From the cell containing the given text, extract its center point as (x, y) coordinate. 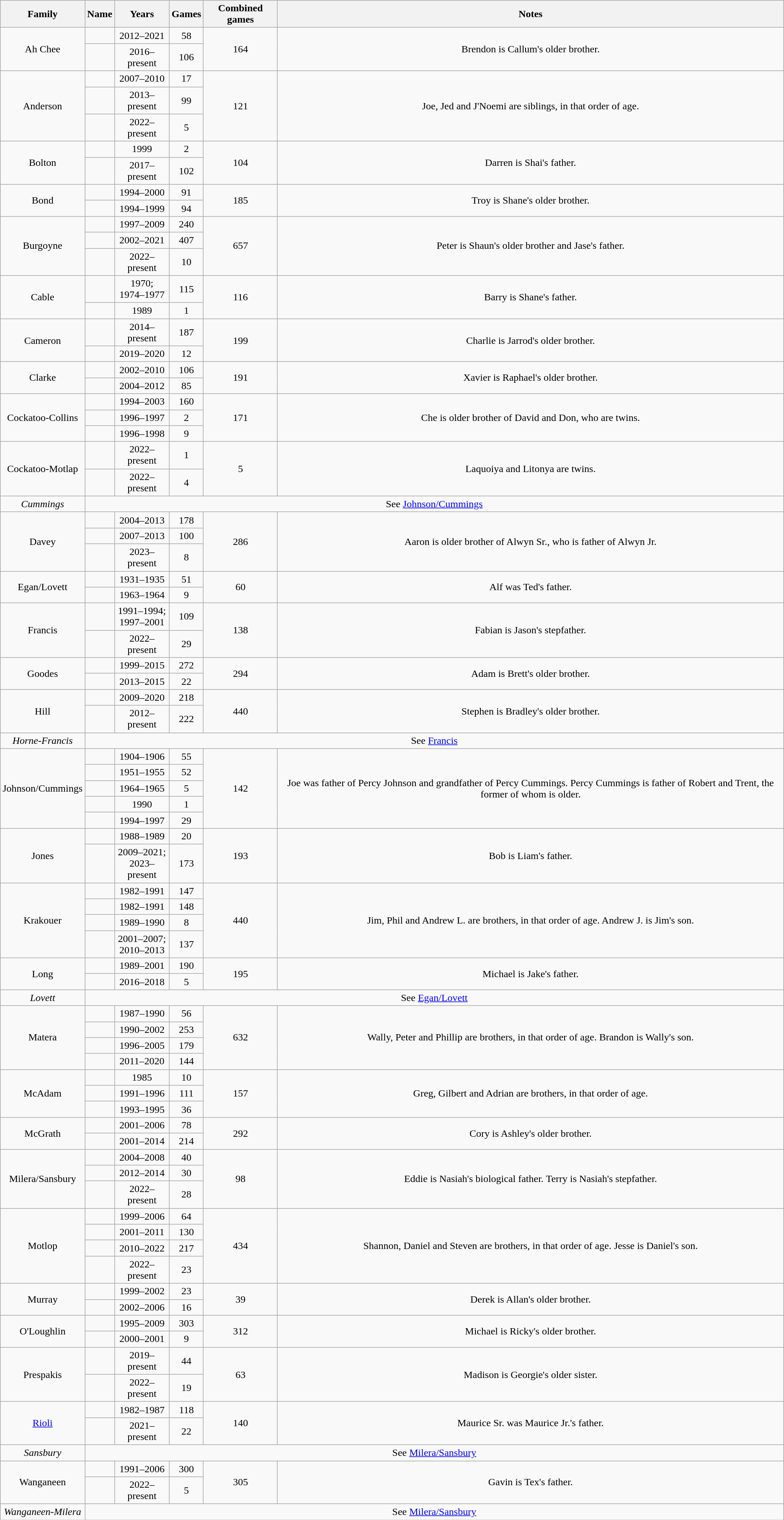
20 (186, 836)
218 (186, 697)
1985 (142, 1077)
137 (186, 944)
300 (186, 1469)
40 (186, 1157)
1991–2006 (142, 1469)
303 (186, 1323)
Matera (43, 1037)
111 (186, 1093)
2019–present (142, 1360)
2021–present (142, 1431)
138 (240, 630)
160 (186, 402)
1995–2009 (142, 1323)
632 (240, 1037)
Bob is Liam's father. (530, 855)
1931–1935 (142, 579)
2012–present (142, 719)
157 (240, 1093)
Jim, Phil and Andrew L. are brothers, in that order of age. Andrew J. is Jim's son. (530, 921)
2010–2022 (142, 1248)
91 (186, 192)
140 (240, 1423)
Che is older brother of David and Don, who are twins. (530, 418)
272 (186, 666)
Alf was Ted's father. (530, 587)
214 (186, 1141)
171 (240, 418)
Shannon, Daniel and Steven are brothers, in that order of age. Jesse is Daniel's son. (530, 1246)
44 (186, 1360)
178 (186, 520)
115 (186, 289)
Francis (43, 630)
Wanganeen-Milera (43, 1512)
Xavier is Raphael's older brother. (530, 378)
2016–2018 (142, 982)
55 (186, 756)
100 (186, 536)
Michael is Ricky's older brother. (530, 1331)
2001–2011 (142, 1232)
See Johnson/Cummings (435, 504)
2009–2021;2023–present (142, 863)
98 (240, 1179)
Rioli (43, 1423)
1994–2000 (142, 192)
19 (186, 1388)
1999–2002 (142, 1291)
1989–1990 (142, 923)
1990 (142, 804)
Darren is Shai's father. (530, 163)
Cameron (43, 340)
16 (186, 1307)
1988–1989 (142, 836)
2001–2006 (142, 1125)
Ah Chee (43, 49)
199 (240, 340)
52 (186, 772)
2001–2007;2010–2013 (142, 944)
56 (186, 1014)
Cory is Ashley's older brother. (530, 1133)
185 (240, 200)
2007–2010 (142, 79)
305 (240, 1483)
1970;1974–1977 (142, 289)
Aaron is older brother of Alwyn Sr., who is father of Alwyn Jr. (530, 541)
36 (186, 1109)
Cable (43, 297)
Murray (43, 1299)
2002–2010 (142, 370)
85 (186, 386)
1963–1964 (142, 595)
Games (186, 14)
1991–1994;1997–2001 (142, 617)
Maurice Sr. was Maurice Jr.'s father. (530, 1423)
2004–2012 (142, 386)
1989–2001 (142, 966)
Eddie is Nasiah's biological father. Terry is Nasiah's stepfather. (530, 1179)
Milera/Sansbury (43, 1179)
Jones (43, 855)
2007–2013 (142, 536)
Joe was father of Percy Johnson and grandfather of Percy Cummings. Percy Cummings is father of Robert and Trent, the former of whom is older. (530, 788)
1999 (142, 149)
1993–1995 (142, 1109)
1991–1996 (142, 1093)
See Francis (435, 741)
657 (240, 245)
Gavin is Tex's father. (530, 1483)
2013–present (142, 101)
Years (142, 14)
Cockatoo-Motlap (43, 469)
109 (186, 617)
Greg, Gilbert and Adrian are brothers, in that order of age. (530, 1093)
1996–1997 (142, 418)
1994–1997 (142, 820)
1994–2003 (142, 402)
164 (240, 49)
Joe, Jed and J'Noemi are siblings, in that order of age. (530, 106)
39 (240, 1299)
Long (43, 974)
Horne-Francis (43, 741)
Combined games (240, 14)
1994–1999 (142, 208)
2013–2015 (142, 681)
193 (240, 855)
1989 (142, 311)
Anderson (43, 106)
2011–2020 (142, 1061)
102 (186, 171)
173 (186, 863)
99 (186, 101)
Laquoiya and Litonya are twins. (530, 469)
Lovett (43, 998)
94 (186, 208)
Burgoyne (43, 245)
28 (186, 1195)
2014–present (142, 333)
17 (186, 79)
1982–1987 (142, 1409)
Bolton (43, 163)
1951–1955 (142, 772)
Cockatoo-Collins (43, 418)
1996–2005 (142, 1045)
190 (186, 966)
253 (186, 1030)
McGrath (43, 1133)
222 (186, 719)
144 (186, 1061)
2016–present (142, 57)
Barry is Shane's father. (530, 297)
Krakouer (43, 921)
294 (240, 674)
2004–2008 (142, 1157)
4 (186, 483)
60 (240, 587)
Derek is Allan's older brother. (530, 1299)
1964–1965 (142, 788)
Charlie is Jarrod's older brother. (530, 340)
Family (43, 14)
104 (240, 163)
64 (186, 1216)
Cummings (43, 504)
142 (240, 788)
See Egan/Lovett (435, 998)
Notes (530, 14)
240 (186, 224)
2004–2013 (142, 520)
Johnson/Cummings (43, 788)
2023–present (142, 557)
130 (186, 1232)
286 (240, 541)
2012–2021 (142, 36)
2009–2020 (142, 697)
179 (186, 1045)
63 (240, 1374)
116 (240, 297)
Name (100, 14)
1904–1906 (142, 756)
1996–1998 (142, 434)
Hill (43, 711)
2001–2014 (142, 1141)
407 (186, 240)
312 (240, 1331)
Sansbury (43, 1453)
Wanganeen (43, 1483)
2002–2006 (142, 1307)
Davey (43, 541)
147 (186, 891)
2012–2014 (142, 1173)
Madison is Georgie's older sister. (530, 1374)
12 (186, 354)
121 (240, 106)
1999–2015 (142, 666)
Troy is Shane's older brother. (530, 200)
78 (186, 1125)
58 (186, 36)
2002–2021 (142, 240)
O'Loughlin (43, 1331)
1990–2002 (142, 1030)
1987–1990 (142, 1014)
Prespakis (43, 1374)
Stephen is Bradley's older brother. (530, 711)
2019–2020 (142, 354)
2017–present (142, 171)
Michael is Jake's father. (530, 974)
148 (186, 907)
Motlop (43, 1246)
434 (240, 1246)
1997–2009 (142, 224)
Fabian is Jason's stepfather. (530, 630)
118 (186, 1409)
217 (186, 1248)
2000–2001 (142, 1339)
1999–2006 (142, 1216)
Peter is Shaun's older brother and Jase's father. (530, 245)
191 (240, 378)
Wally, Peter and Phillip are brothers, in that order of age. Brandon is Wally's son. (530, 1037)
195 (240, 974)
Adam is Brett's older brother. (530, 674)
30 (186, 1173)
Brendon is Callum's older brother. (530, 49)
292 (240, 1133)
187 (186, 333)
Clarke (43, 378)
Bond (43, 200)
McAdam (43, 1093)
Egan/Lovett (43, 587)
51 (186, 579)
Goodes (43, 674)
